Return (x, y) of the center of cell containing provided text 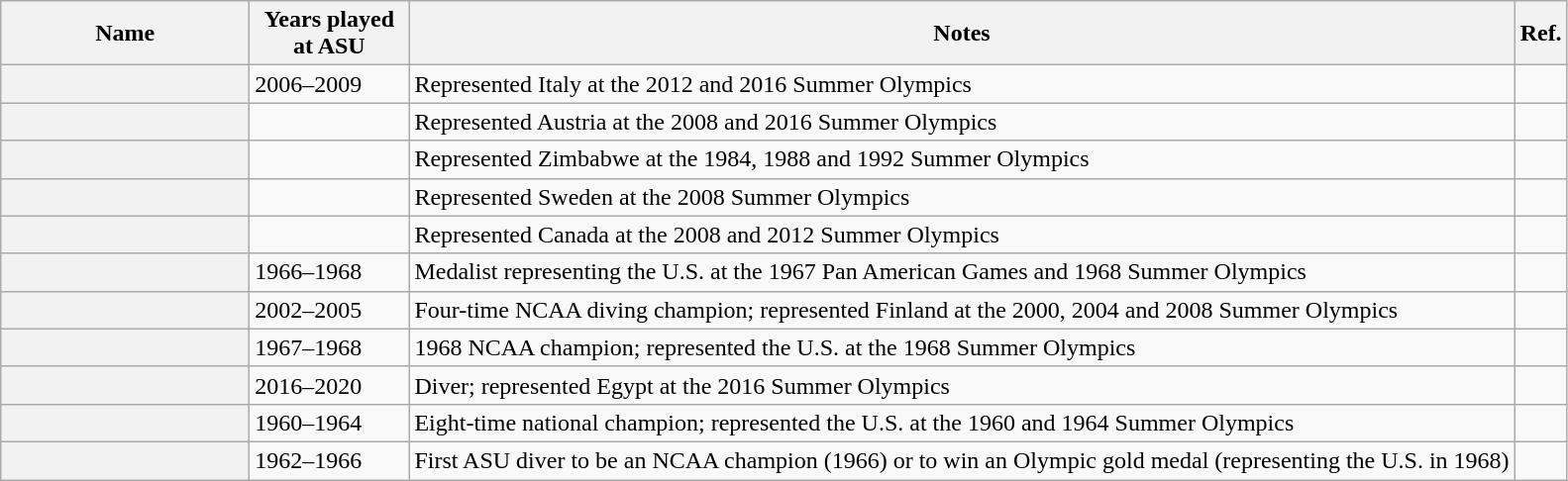
Represented Canada at the 2008 and 2012 Summer Olympics (962, 235)
1968 NCAA champion; represented the U.S. at the 1968 Summer Olympics (962, 347)
Diver; represented Egypt at the 2016 Summer Olympics (962, 385)
Eight-time national champion; represented the U.S. at the 1960 and 1964 Summer Olympics (962, 423)
Medalist representing the U.S. at the 1967 Pan American Games and 1968 Summer Olympics (962, 272)
1962–1966 (329, 460)
Four-time NCAA diving champion; represented Finland at the 2000, 2004 and 2008 Summer Olympics (962, 310)
Notes (962, 34)
1960–1964 (329, 423)
Represented Sweden at the 2008 Summer Olympics (962, 197)
Represented Italy at the 2012 and 2016 Summer Olympics (962, 84)
Represented Zimbabwe at the 1984, 1988 and 1992 Summer Olympics (962, 159)
Years played at ASU (329, 34)
2002–2005 (329, 310)
Represented Austria at the 2008 and 2016 Summer Olympics (962, 122)
First ASU diver to be an NCAA champion (1966) or to win an Olympic gold medal (representing the U.S. in 1968) (962, 460)
2006–2009 (329, 84)
1967–1968 (329, 347)
Ref. (1541, 34)
1966–1968 (329, 272)
2016–2020 (329, 385)
Name (125, 34)
